Provide the (X, Y) coordinate of the cell's center where the given text is located.  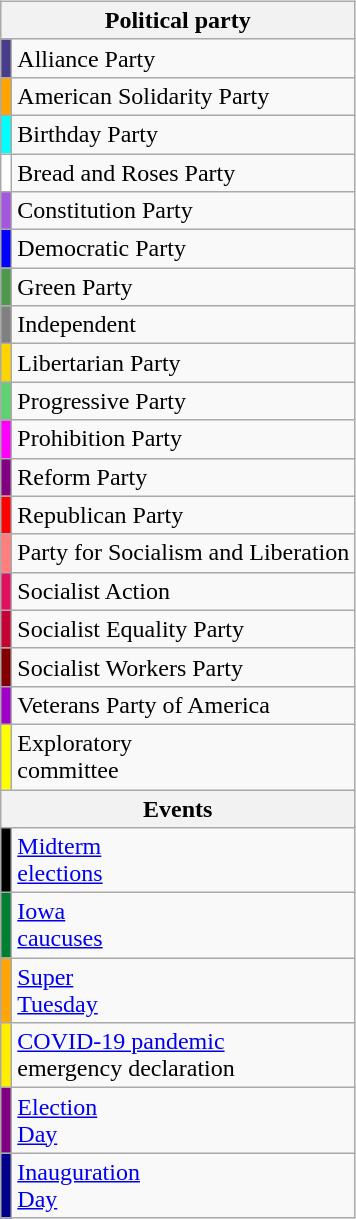
Socialist Action (184, 591)
Progressive Party (184, 401)
Election Day (184, 1120)
Exploratorycommittee (184, 756)
Bread and Roses Party (184, 173)
Democratic Party (184, 249)
American Solidarity Party (184, 96)
Inauguration Day (184, 1186)
Reform Party (184, 477)
Socialist Workers Party (184, 667)
Constitution Party (184, 211)
Events (178, 809)
COVID-19 pandemic emergency declaration (184, 1056)
Veterans Party of America (184, 705)
Prohibition Party (184, 439)
Political party (178, 20)
Midterm elections (184, 860)
Super Tuesday (184, 990)
Socialist Equality Party (184, 629)
Alliance Party (184, 58)
Party for Socialism and Liberation (184, 553)
Green Party (184, 287)
Libertarian Party (184, 363)
Iowa caucuses (184, 926)
Birthday Party (184, 134)
Independent (184, 325)
Republican Party (184, 515)
